Search for the cell housing the specified text and yield its (X, Y) center coordinate. 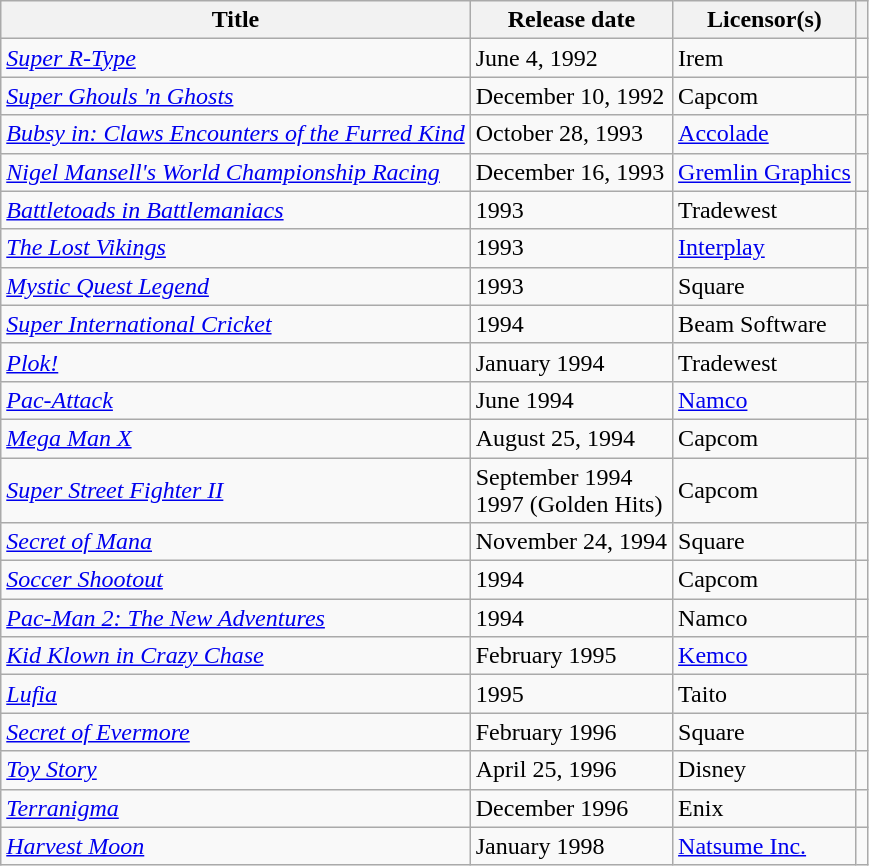
Terranigma (236, 808)
April 25, 1996 (571, 770)
Secret of Mana (236, 542)
Super R-Type (236, 58)
Pac-Attack (236, 400)
Interplay (765, 248)
Beam Software (765, 324)
Nigel Mansell's World Championship Racing (236, 172)
June 1994 (571, 400)
December 1996 (571, 808)
Licensor(s) (765, 20)
October 28, 1993 (571, 134)
Lufia (236, 694)
Pac-Man 2: The New Adventures (236, 618)
December 10, 1992 (571, 96)
Enix (765, 808)
November 24, 1994 (571, 542)
Title (236, 20)
Irem (765, 58)
Super Ghouls 'n Ghosts (236, 96)
August 25, 1994 (571, 438)
Release date (571, 20)
Kemco (765, 656)
January 1994 (571, 362)
February 1996 (571, 732)
The Lost Vikings (236, 248)
Plok! (236, 362)
December 16, 1993 (571, 172)
1995 (571, 694)
Gremlin Graphics (765, 172)
Super International Cricket (236, 324)
Accolade (765, 134)
Harvest Moon (236, 846)
January 1998 (571, 846)
Soccer Shootout (236, 580)
Secret of Evermore (236, 732)
Super Street Fighter II (236, 490)
Mega Man X (236, 438)
Mystic Quest Legend (236, 286)
Kid Klown in Crazy Chase (236, 656)
Toy Story (236, 770)
Bubsy in: Claws Encounters of the Furred Kind (236, 134)
February 1995 (571, 656)
Natsume Inc. (765, 846)
Disney (765, 770)
Battletoads in Battlemaniacs (236, 210)
September 19941997 (Golden Hits) (571, 490)
June 4, 1992 (571, 58)
Taito (765, 694)
